Identify which cell holds the provided text, then report its [X, Y] central coordinate. 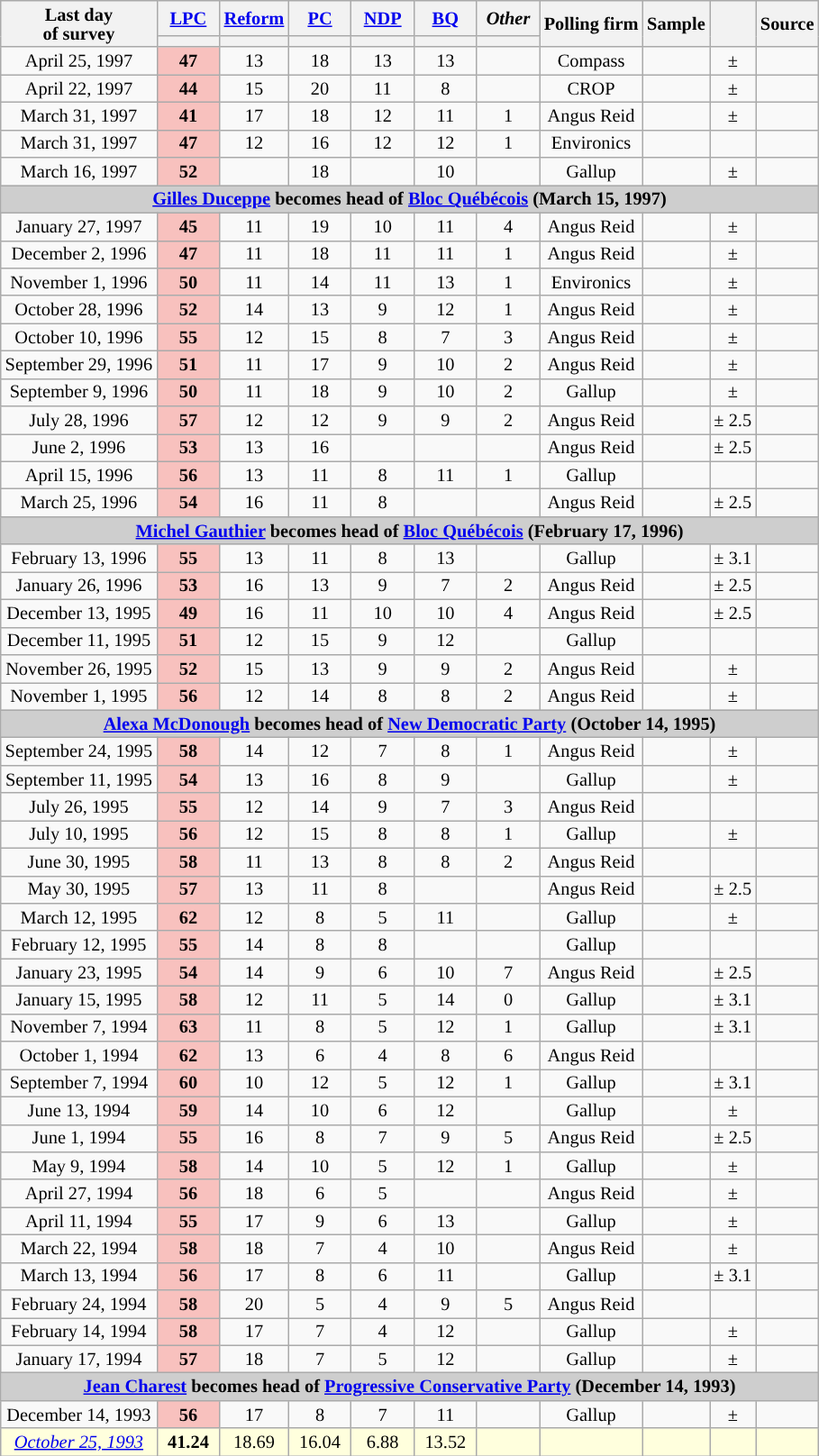
October 1, 1994 [79, 1056]
September 11, 1995 [79, 778]
Michel Gauthier becomes head of Bloc Québécois (February 17, 1996) [410, 530]
June 13, 1994 [79, 1110]
LPC [188, 18]
63 [188, 1027]
0 [508, 1000]
NDP [383, 18]
March 22, 1994 [79, 1249]
49 [188, 613]
July 28, 1996 [79, 420]
Reform [254, 18]
CROP [591, 88]
59 [188, 1110]
18.69 [254, 1442]
June 30, 1995 [79, 861]
Jean Charest becomes head of Progressive Conservative Party (December 14, 1993) [410, 1388]
Source [787, 23]
Sample [676, 23]
October 25, 1993 [79, 1442]
May 9, 1994 [79, 1166]
June 1, 1994 [79, 1139]
March 25, 1996 [79, 503]
February 12, 1995 [79, 944]
January 27, 1997 [79, 227]
19 [320, 227]
Other [508, 18]
September 24, 1995 [79, 751]
45 [188, 227]
April 11, 1994 [79, 1222]
44 [188, 88]
January 15, 1995 [79, 1000]
October 10, 1996 [79, 337]
Polling firm [591, 23]
January 17, 1994 [79, 1359]
September 7, 1994 [79, 1083]
July 26, 1995 [79, 807]
September 29, 1996 [79, 364]
April 27, 1994 [79, 1193]
May 30, 1995 [79, 890]
December 14, 1993 [79, 1415]
Alexa McDonough becomes head of New Democratic Party (October 14, 1995) [410, 724]
March 12, 1995 [79, 917]
13.52 [446, 1442]
June 2, 1996 [79, 447]
July 10, 1995 [79, 834]
November 7, 1994 [79, 1027]
April 22, 1997 [79, 88]
60 [188, 1083]
16.04 [320, 1442]
Compass [591, 61]
41 [188, 115]
March 16, 1997 [79, 171]
BQ [446, 18]
January 26, 1996 [79, 586]
October 28, 1996 [79, 310]
April 15, 1996 [79, 476]
April 25, 1997 [79, 61]
December 11, 1995 [79, 642]
December 13, 1995 [79, 613]
September 9, 1996 [79, 393]
March 13, 1994 [79, 1276]
January 23, 1995 [79, 973]
December 2, 1996 [79, 254]
November 1, 1995 [79, 696]
November 1, 1996 [79, 281]
February 24, 1994 [79, 1305]
November 26, 1995 [79, 669]
PC [320, 18]
6.88 [383, 1442]
February 13, 1996 [79, 559]
February 14, 1994 [79, 1332]
Gilles Duceppe becomes head of Bloc Québécois (March 15, 1997) [410, 198]
Last day of survey [79, 23]
41.24 [188, 1442]
